Search for the cell housing the specified text and yield its (x, y) center coordinate. 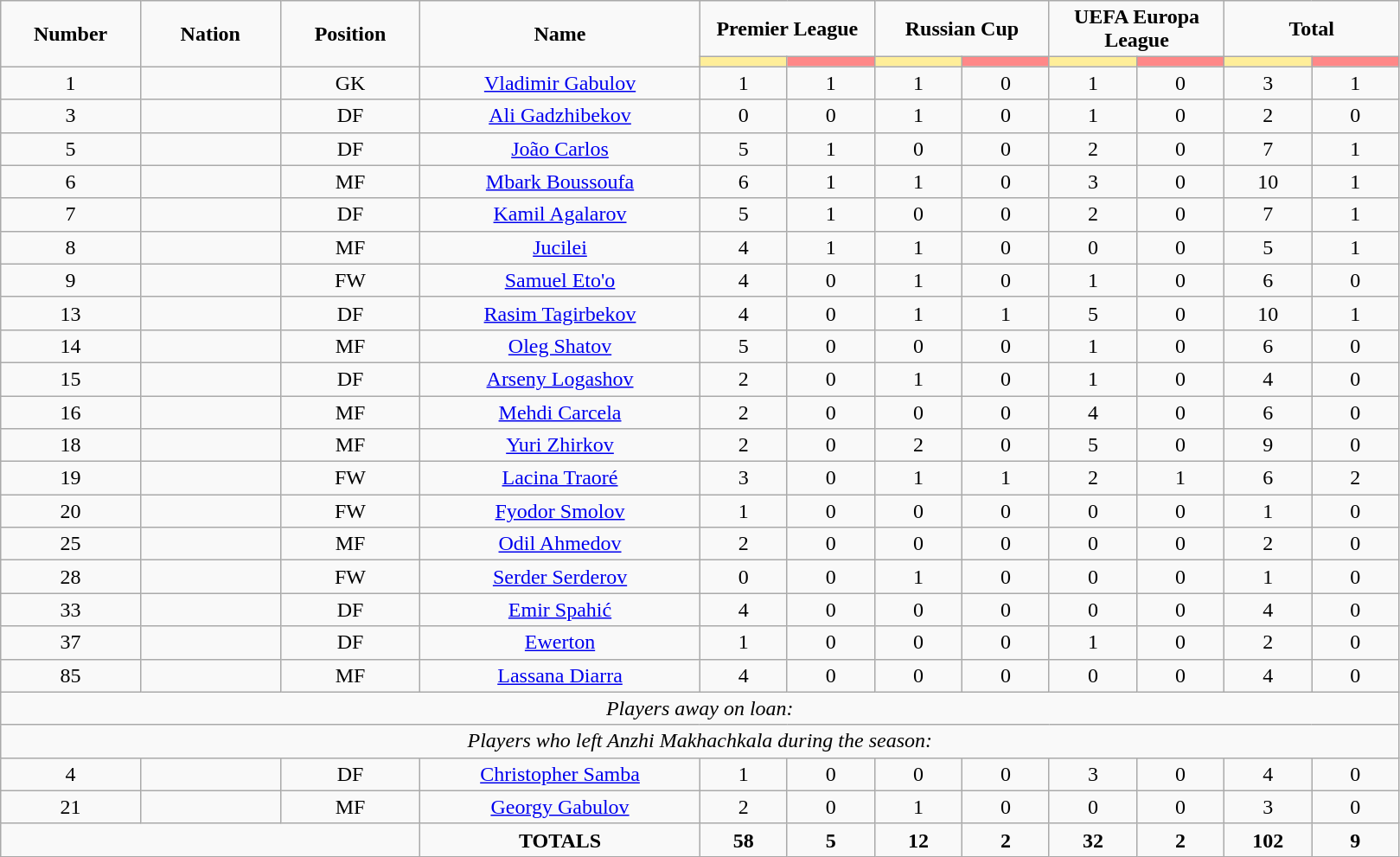
Fyodor Smolov (560, 511)
Players away on loan: (700, 708)
Russian Cup (962, 29)
15 (71, 379)
12 (918, 840)
Vladimir Gabulov (560, 83)
GK (350, 83)
19 (71, 478)
Lassana Diarra (560, 675)
João Carlos (560, 149)
Premier League (787, 29)
Ewerton (560, 643)
25 (71, 544)
37 (71, 643)
85 (71, 675)
21 (71, 807)
Samuel Eto'o (560, 280)
Georgy Gabulov (560, 807)
Lacina Traoré (560, 478)
Total (1312, 29)
Oleg Shatov (560, 346)
UEFA Europa League (1136, 29)
Name (560, 34)
TOTALS (560, 840)
102 (1268, 840)
33 (71, 610)
Jucilei (560, 247)
Players who left Anzhi Makhachkala during the season: (700, 741)
Emir Spahić (560, 610)
Ali Gadzhibekov (560, 116)
13 (71, 313)
18 (71, 445)
14 (71, 346)
32 (1093, 840)
16 (71, 413)
Number (71, 34)
Serder Serderov (560, 577)
Kamil Agalarov (560, 214)
Rasim Tagirbekov (560, 313)
Mbark Boussoufa (560, 182)
28 (71, 577)
Position (350, 34)
58 (744, 840)
Odil Ahmedov (560, 544)
Nation (210, 34)
8 (71, 247)
Yuri Zhirkov (560, 445)
Christopher Samba (560, 774)
Mehdi Carcela (560, 413)
Arseny Logashov (560, 379)
20 (71, 511)
